Output the [X, Y] coordinate of the center of the cell containing the given text.  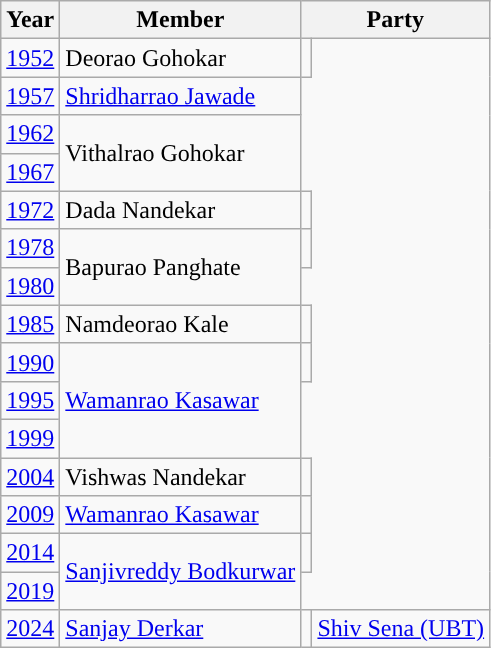
2024 [30, 629]
1967 [30, 172]
1999 [30, 438]
1980 [30, 286]
Member [180, 20]
1957 [30, 96]
1972 [30, 210]
1962 [30, 134]
2014 [30, 553]
Sanjivreddy Bodkurwar [180, 572]
2019 [30, 591]
Party [396, 20]
2004 [30, 477]
Year [30, 20]
Deorao Gohokar [180, 58]
Shridharrao Jawade [180, 96]
2009 [30, 515]
1990 [30, 362]
1985 [30, 324]
Dada Nandekar [180, 210]
Namdeorao Kale [180, 324]
Bapurao Panghate [180, 267]
1952 [30, 58]
Vishwas Nandekar [180, 477]
Shiv Sena (UBT) [401, 629]
Sanjay Derkar [180, 629]
Vithalrao Gohokar [180, 153]
1978 [30, 248]
1995 [30, 400]
